Determine the (X, Y) coordinate at the center of the cell enclosing the given text.  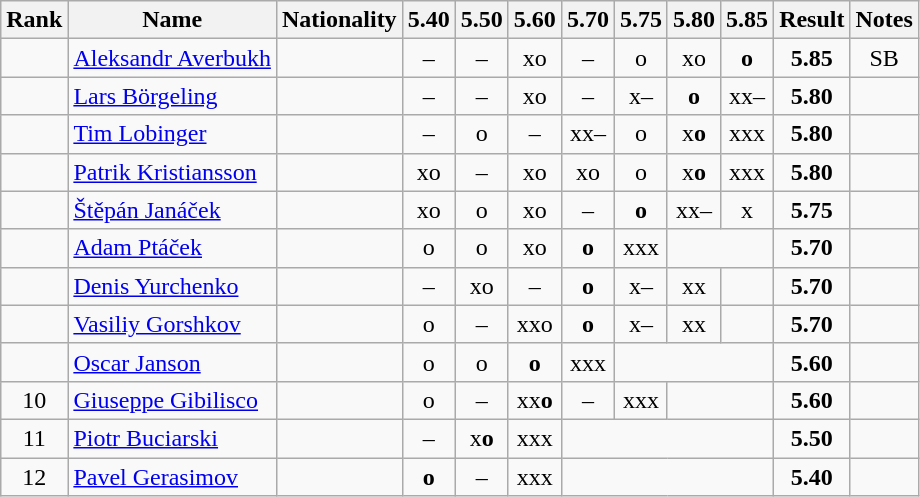
Tim Lobinger (172, 134)
12 (34, 477)
Nationality (339, 20)
Lars Börgeling (172, 96)
Adam Ptáček (172, 248)
SB (884, 58)
Giuseppe Gibilisco (172, 400)
Pavel Gerasimov (172, 477)
Vasiliy Gorshkov (172, 324)
Result (812, 20)
Piotr Buciarski (172, 438)
x (748, 210)
Štěpán Janáček (172, 210)
Name (172, 20)
Denis Yurchenko (172, 286)
Notes (884, 20)
11 (34, 438)
Rank (34, 20)
Aleksandr Averbukh (172, 58)
Oscar Janson (172, 362)
Patrik Kristiansson (172, 172)
10 (34, 400)
